From the cell containing the given text, extract its center point as (X, Y) coordinate. 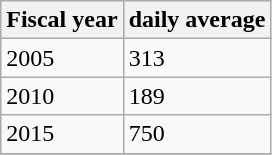
2015 (62, 134)
750 (197, 134)
2005 (62, 58)
2010 (62, 96)
Fiscal year (62, 20)
189 (197, 96)
daily average (197, 20)
313 (197, 58)
